Scan for the cell matching the given text and deliver its (x, y) coordinate at center. 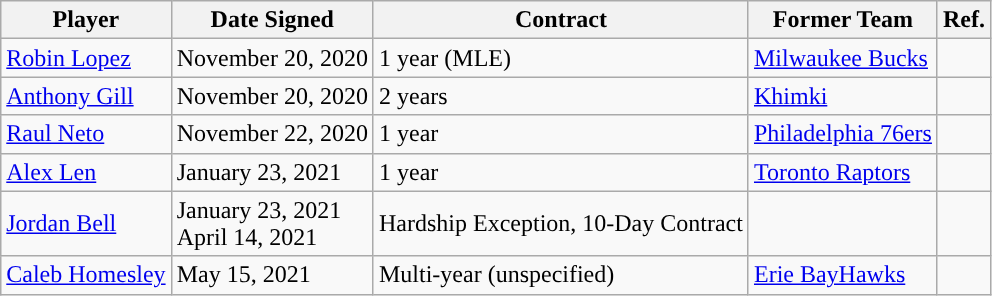
Khimki (842, 96)
November 22, 2020 (272, 134)
Raul Neto (86, 134)
Robin Lopez (86, 58)
Former Team (842, 20)
Hardship Exception, 10-Day Contract (560, 224)
Toronto Raptors (842, 172)
Contract (560, 20)
Philadelphia 76ers (842, 134)
January 23, 2021 April 14, 2021 (272, 224)
Caleb Homesley (86, 275)
Player (86, 20)
Milwaukee Bucks (842, 58)
Alex Len (86, 172)
Date Signed (272, 20)
2 years (560, 96)
January 23, 2021 (272, 172)
Ref. (964, 20)
Jordan Bell (86, 224)
Anthony Gill (86, 96)
May 15, 2021 (272, 275)
Multi-year (unspecified) (560, 275)
1 year (MLE) (560, 58)
Erie BayHawks (842, 275)
